Scan for the cell matching the given text and deliver its [x, y] coordinate at center. 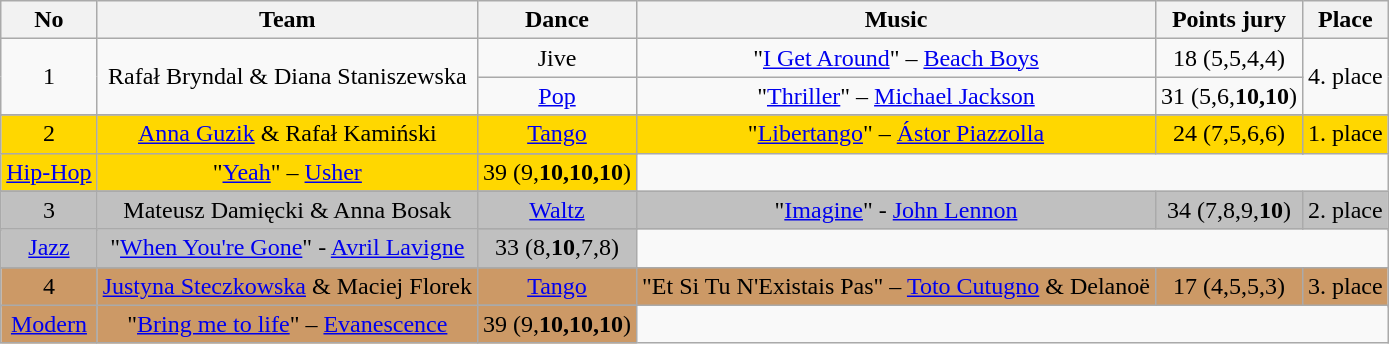
Music [896, 20]
No [49, 20]
"Thriller" – Michael Jackson [896, 96]
"When You're Gone" - Avril Lavigne [287, 248]
"Et Si Tu N'Existais Pas" – Toto Cutugno & Delanoë [896, 286]
34 (7,8,9,10) [1228, 210]
Mateusz Damięcki & Anna Bosak [287, 210]
"I Get Around" – Beach Boys [896, 58]
Place [1345, 20]
31 (5,6,10,10) [1228, 96]
4. place [1345, 77]
Jazz [49, 248]
Dance [556, 20]
Anna Guzik & Rafał Kamiński [287, 134]
1. place [1345, 134]
"Yeah" – Usher [287, 172]
"Bring me to life" – Evanescence [287, 324]
18 (5,5,4,4) [1228, 58]
4 [49, 286]
33 (8,10,7,8) [556, 248]
3 [49, 210]
24 (7,5,6,6) [1228, 134]
"Libertango" – Ástor Piazzolla [896, 134]
Jive [556, 58]
Modern [49, 324]
Hip-Hop [49, 172]
3. place [1345, 286]
2 [49, 134]
1 [49, 77]
Waltz [556, 210]
"Imagine" - John Lennon [896, 210]
2. place [1345, 210]
17 (4,5,5,3) [1228, 286]
Justyna Steczkowska & Maciej Florek [287, 286]
Rafał Bryndal & Diana Staniszewska [287, 77]
Points jury [1228, 20]
Team [287, 20]
Pop [556, 96]
